Provide the (x, y) coordinate of the cell's center where the given text is located.  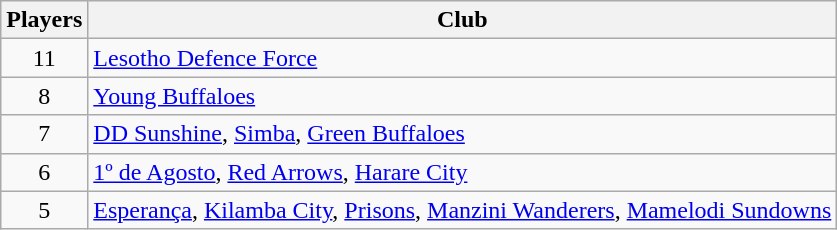
Players (44, 20)
7 (44, 134)
Esperança, Kilamba City, Prisons, Manzini Wanderers, Mamelodi Sundowns (462, 210)
Young Buffaloes (462, 96)
Lesotho Defence Force (462, 58)
8 (44, 96)
11 (44, 58)
DD Sunshine, Simba, Green Buffaloes (462, 134)
Club (462, 20)
6 (44, 172)
5 (44, 210)
1º de Agosto, Red Arrows, Harare City (462, 172)
